Locate the cell with the specified text and output its [x, y] center coordinate. 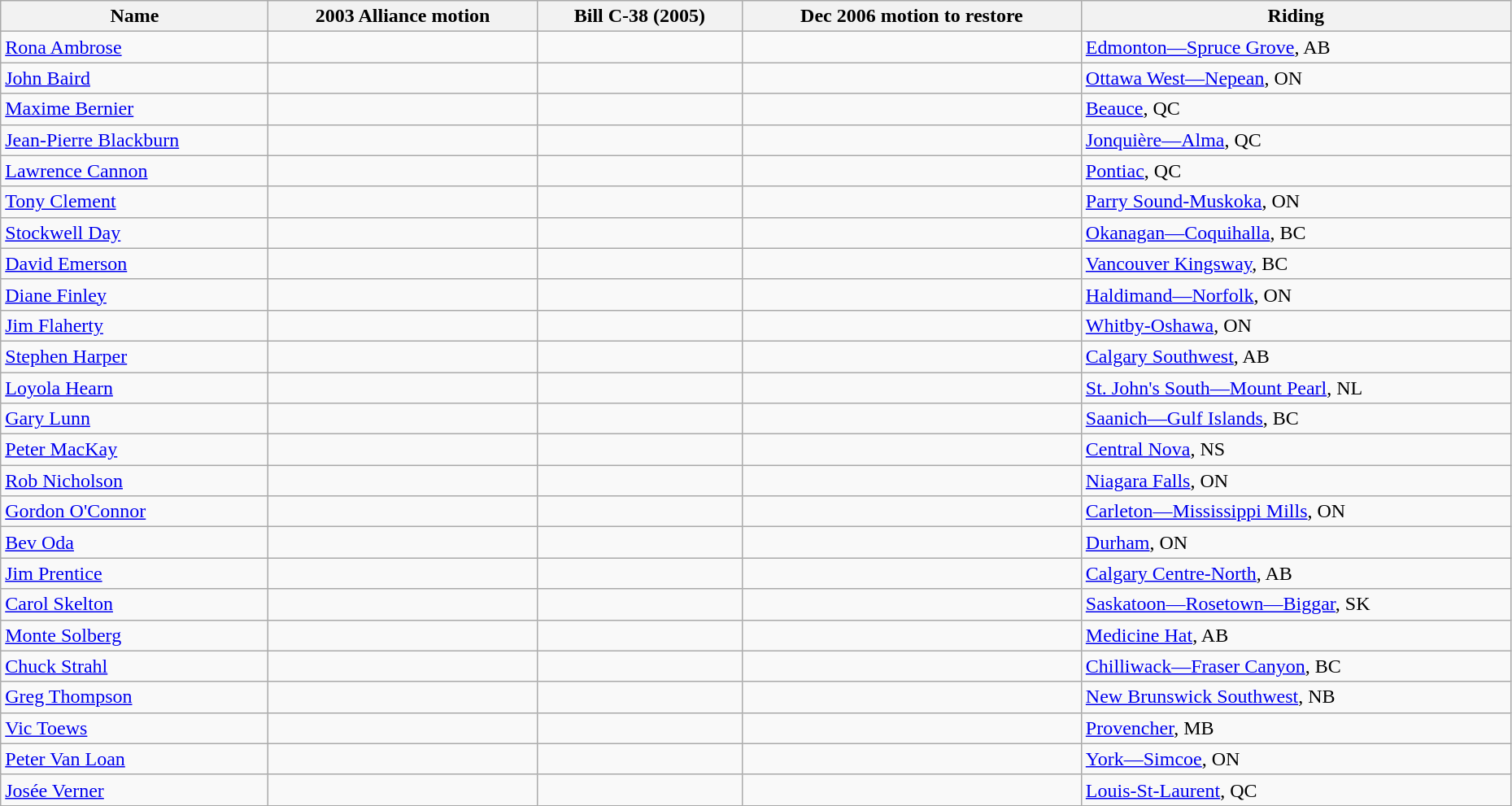
Maxime Bernier [135, 109]
Pontiac, QC [1296, 171]
Chilliwack—Fraser Canyon, BC [1296, 666]
Monte Solberg [135, 635]
Riding [1296, 16]
Louis-St-Laurent, QC [1296, 790]
Vic Toews [135, 728]
Josée Verner [135, 790]
Jean-Pierre Blackburn [135, 140]
Carol Skelton [135, 604]
Chuck Strahl [135, 666]
Carleton—Mississippi Mills, ON [1296, 512]
Medicine Hat, AB [1296, 635]
Niagara Falls, ON [1296, 481]
Rob Nicholson [135, 481]
Gordon O'Connor [135, 512]
Haldimand—Norfolk, ON [1296, 294]
New Brunswick Southwest, NB [1296, 697]
Okanagan—Coquihalla, BC [1296, 233]
2003 Alliance motion [403, 16]
Rona Ambrose [135, 47]
Greg Thompson [135, 697]
Bill C-38 (2005) [639, 16]
Durham, ON [1296, 542]
York—Simcoe, ON [1296, 759]
Saskatoon—Rosetown—Biggar, SK [1296, 604]
Stockwell Day [135, 233]
John Baird [135, 78]
Vancouver Kingsway, BC [1296, 264]
Calgary Southwest, AB [1296, 356]
Dec 2006 motion to restore [913, 16]
David Emerson [135, 264]
Saanich—Gulf Islands, BC [1296, 419]
Jonquière—Alma, QC [1296, 140]
Central Nova, NS [1296, 450]
Name [135, 16]
Parry Sound-Muskoka, ON [1296, 202]
Loyola Hearn [135, 388]
Peter Van Loan [135, 759]
Tony Clement [135, 202]
St. John's South—Mount Pearl, NL [1296, 388]
Provencher, MB [1296, 728]
Jim Flaherty [135, 325]
Edmonton—Spruce Grove, AB [1296, 47]
Bev Oda [135, 542]
Peter MacKay [135, 450]
Diane Finley [135, 294]
Whitby-Oshawa, ON [1296, 325]
Gary Lunn [135, 419]
Lawrence Cannon [135, 171]
Stephen Harper [135, 356]
Calgary Centre-North, AB [1296, 573]
Jim Prentice [135, 573]
Ottawa West—Nepean, ON [1296, 78]
Beauce, QC [1296, 109]
